For the text-containing cell, return its midpoint in [X, Y] coordinate format. 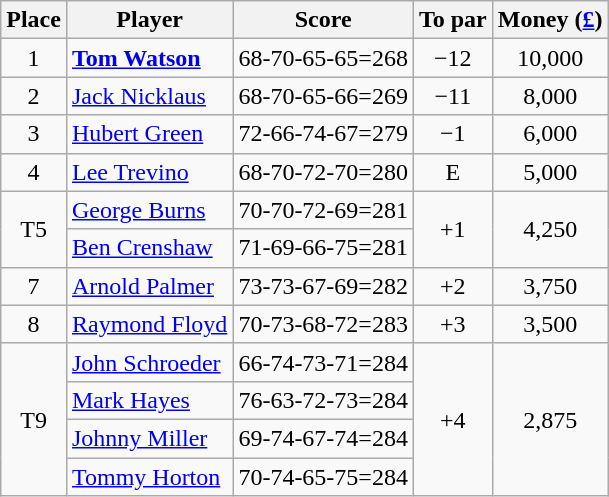
3,500 [550, 324]
+4 [452, 419]
3 [34, 134]
73-73-67-69=282 [324, 286]
Raymond Floyd [149, 324]
−1 [452, 134]
68-70-72-70=280 [324, 172]
8,000 [550, 96]
Tom Watson [149, 58]
10,000 [550, 58]
8 [34, 324]
5,000 [550, 172]
+2 [452, 286]
4,250 [550, 229]
4 [34, 172]
Arnold Palmer [149, 286]
+1 [452, 229]
2,875 [550, 419]
2 [34, 96]
+3 [452, 324]
68-70-65-65=268 [324, 58]
John Schroeder [149, 362]
Hubert Green [149, 134]
72-66-74-67=279 [324, 134]
69-74-67-74=284 [324, 438]
66-74-73-71=284 [324, 362]
Money (£) [550, 20]
E [452, 172]
3,750 [550, 286]
7 [34, 286]
68-70-65-66=269 [324, 96]
Ben Crenshaw [149, 248]
76-63-72-73=284 [324, 400]
Place [34, 20]
70-70-72-69=281 [324, 210]
70-73-68-72=283 [324, 324]
T5 [34, 229]
Johnny Miller [149, 438]
−12 [452, 58]
−11 [452, 96]
To par [452, 20]
6,000 [550, 134]
Mark Hayes [149, 400]
70-74-65-75=284 [324, 477]
George Burns [149, 210]
Player [149, 20]
Jack Nicklaus [149, 96]
71-69-66-75=281 [324, 248]
Score [324, 20]
1 [34, 58]
Lee Trevino [149, 172]
T9 [34, 419]
Tommy Horton [149, 477]
